Capture the cell that displays the provided text and extract its [x, y] central coordinate. 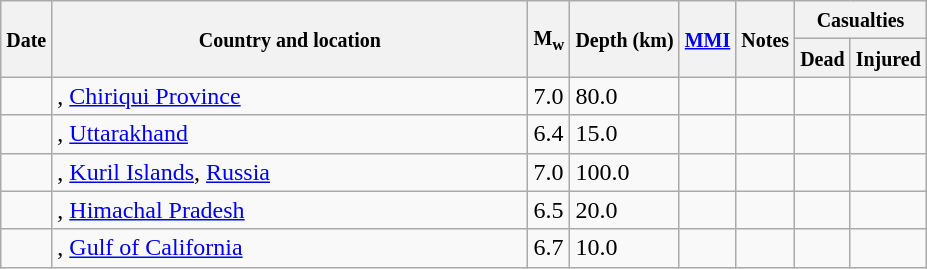
Injured [888, 58]
20.0 [624, 210]
10.0 [624, 248]
Mw [549, 39]
, Gulf of California [290, 248]
6.7 [549, 248]
, Kuril Islands, Russia [290, 172]
Depth (km) [624, 39]
, Himachal Pradesh [290, 210]
Notes [766, 39]
80.0 [624, 96]
Dead [823, 58]
Casualties [861, 20]
Country and location [290, 39]
100.0 [624, 172]
6.5 [549, 210]
Date [26, 39]
15.0 [624, 134]
, Chiriqui Province [290, 96]
MMI [708, 39]
, Uttarakhand [290, 134]
6.4 [549, 134]
